Search for the cell housing the specified text and yield its [X, Y] center coordinate. 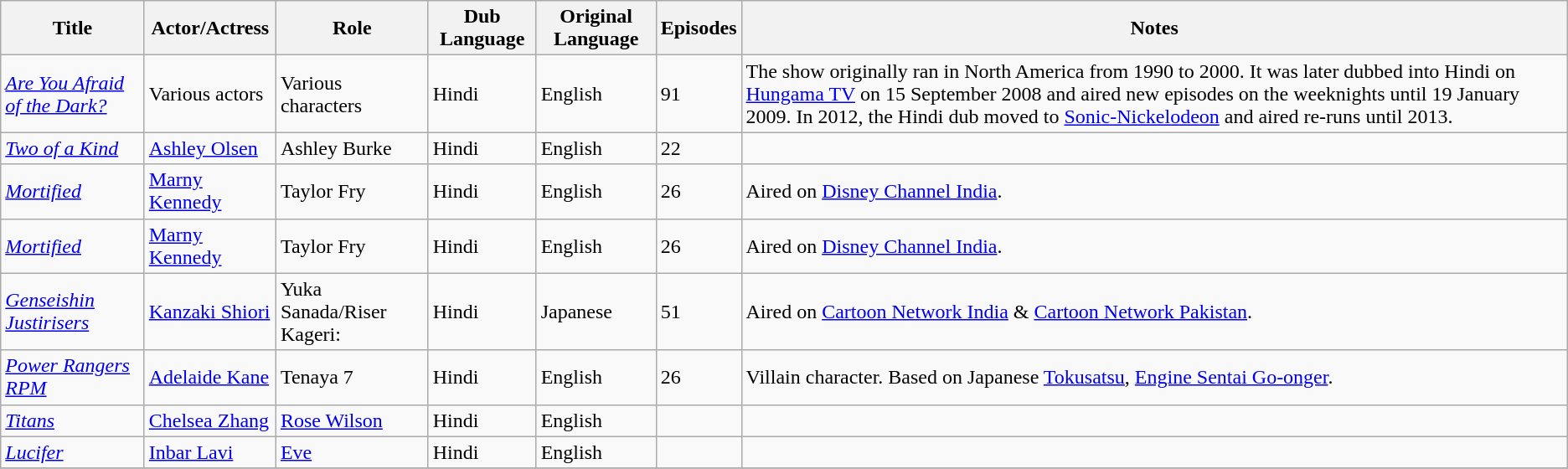
Tenaya 7 [352, 377]
Dub Language [482, 28]
Ashley Burke [352, 148]
Original Language [596, 28]
Eve [352, 452]
Chelsea Zhang [209, 420]
Various actors [209, 94]
Actor/Actress [209, 28]
Title [72, 28]
Various characters [352, 94]
Villain character. Based on Japanese Tokusatsu, Engine Sentai Go-onger. [1154, 377]
Role [352, 28]
51 [699, 312]
Japanese [596, 312]
Episodes [699, 28]
Two of a Kind [72, 148]
Inbar Lavi [209, 452]
Genseishin Justirisers [72, 312]
Ashley Olsen [209, 148]
Kanzaki Shiori [209, 312]
Adelaide Kane [209, 377]
Aired on Cartoon Network India & Cartoon Network Pakistan. [1154, 312]
22 [699, 148]
Titans [72, 420]
Yuka Sanada/Riser Kageri: [352, 312]
Notes [1154, 28]
Are You Afraid of the Dark? [72, 94]
91 [699, 94]
Lucifer [72, 452]
Rose Wilson [352, 420]
Power Rangers RPM [72, 377]
